Scan for the cell matching the given text and deliver its [X, Y] coordinate at center. 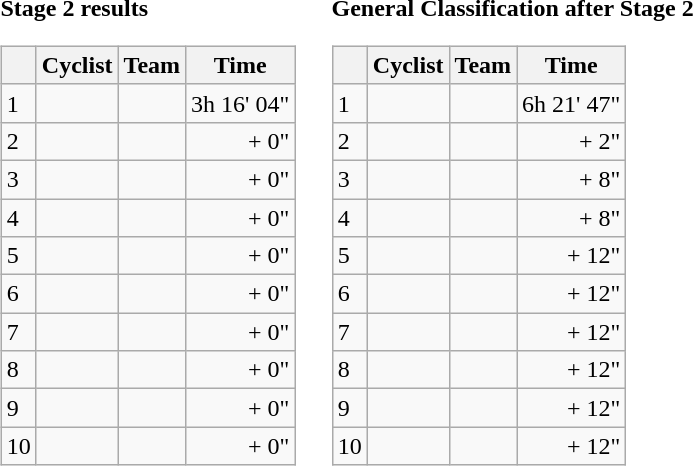
6h 21' 47" [572, 103]
+ 2" [572, 141]
3h 16' 04" [240, 103]
